Pinpoint the cell where the given text exists, returning its (X, Y) midpoint coordinate. 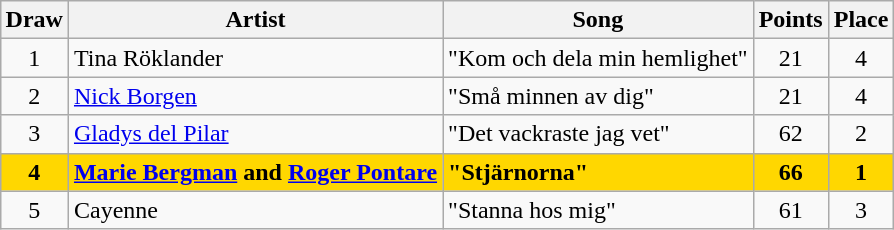
Song (598, 20)
"Det vackraste jag vet" (598, 134)
Cayenne (255, 210)
Artist (255, 20)
66 (790, 172)
Draw (34, 20)
"Stanna hos mig" (598, 210)
Points (790, 20)
Tina Röklander (255, 58)
61 (790, 210)
Place (861, 20)
5 (34, 210)
Gladys del Pilar (255, 134)
Marie Bergman and Roger Pontare (255, 172)
62 (790, 134)
"Stjärnorna" (598, 172)
"Kom och dela min hemlighet" (598, 58)
Nick Borgen (255, 96)
"Små minnen av dig" (598, 96)
